For the text-containing cell, return its midpoint in [X, Y] coordinate format. 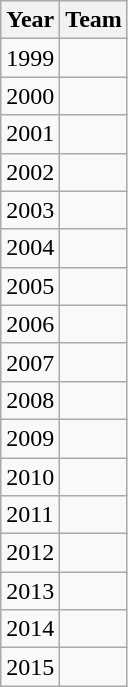
2005 [30, 286]
1999 [30, 58]
2004 [30, 248]
2007 [30, 362]
Year [30, 20]
2001 [30, 134]
2015 [30, 667]
2002 [30, 172]
2009 [30, 438]
Team [94, 20]
2014 [30, 629]
2003 [30, 210]
2011 [30, 515]
2013 [30, 591]
2008 [30, 400]
2012 [30, 553]
2010 [30, 477]
2000 [30, 96]
2006 [30, 324]
